Pinpoint the cell where the given text exists, returning its [X, Y] midpoint coordinate. 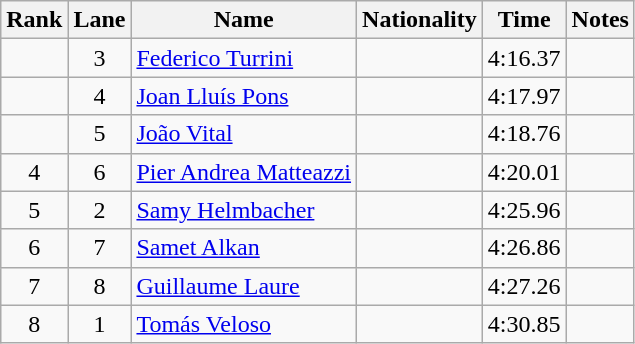
4:26.86 [524, 248]
4:25.96 [524, 210]
Notes [600, 20]
4:30.85 [524, 324]
Name [244, 20]
Tomás Veloso [244, 324]
4:18.76 [524, 134]
Lane [100, 20]
Time [524, 20]
Samy Helmbacher [244, 210]
João Vital [244, 134]
4:27.26 [524, 286]
4:17.97 [524, 96]
Pier Andrea Matteazzi [244, 172]
2 [100, 210]
4:20.01 [524, 172]
1 [100, 324]
Federico Turrini [244, 58]
Nationality [420, 20]
Samet Alkan [244, 248]
4:16.37 [524, 58]
Rank [34, 20]
Joan Lluís Pons [244, 96]
Guillaume Laure [244, 286]
3 [100, 58]
